Search for the cell housing the specified text and yield its [x, y] center coordinate. 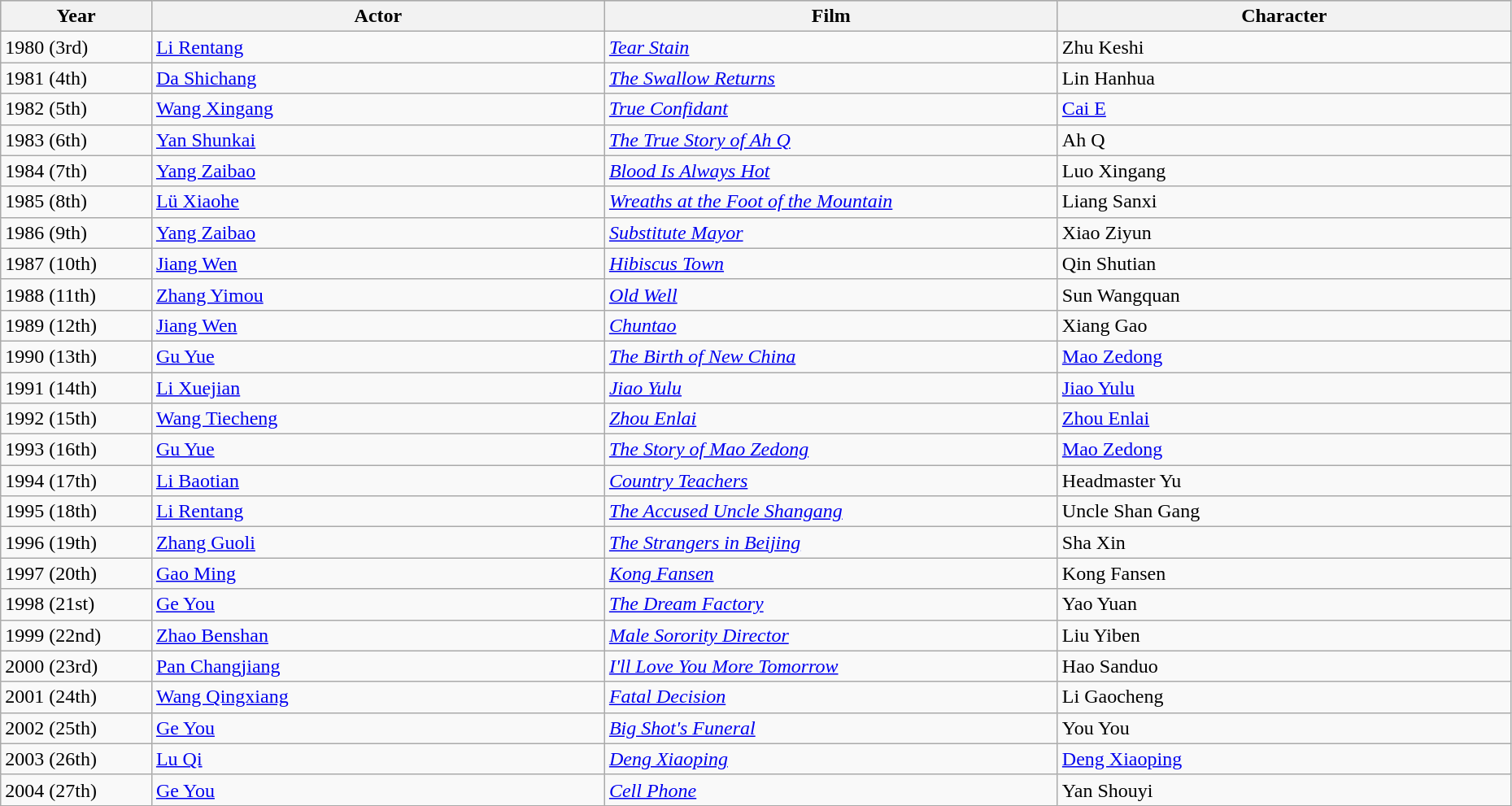
1991 (14th) [76, 388]
Cai E [1283, 109]
Hao Sanduo [1283, 666]
1987 (10th) [76, 264]
Character [1283, 16]
Tear Stain [831, 47]
1994 (17th) [76, 481]
1998 (21st) [76, 604]
Liang Sanxi [1283, 202]
2002 (25th) [76, 728]
2004 (27th) [76, 790]
1999 (22nd) [76, 635]
Headmaster Yu [1283, 481]
Hibiscus Town [831, 264]
Zhao Benshan [377, 635]
Wang Tiecheng [377, 419]
Lin Hanhua [1283, 78]
2001 (24th) [76, 697]
The Dream Factory [831, 604]
Gao Ming [377, 573]
Actor [377, 16]
1993 (16th) [76, 450]
Film [831, 16]
1983 (6th) [76, 140]
2000 (23rd) [76, 666]
1985 (8th) [76, 202]
The Strangers in Beijing [831, 542]
Pan Changjiang [377, 666]
Substitute Mayor [831, 233]
Zhang Guoli [377, 542]
Li Gaocheng [1283, 697]
Cell Phone [831, 790]
You You [1283, 728]
Zhu Keshi [1283, 47]
Ah Q [1283, 140]
1989 (12th) [76, 325]
Wang Xingang [377, 109]
1996 (19th) [76, 542]
Year [76, 16]
The Accused Uncle Shangang [831, 512]
Yan Shunkai [377, 140]
1984 (7th) [76, 171]
The Birth of New China [831, 356]
Sun Wangquan [1283, 294]
True Confidant [831, 109]
Lu Qi [377, 759]
The True Story of Ah Q [831, 140]
1992 (15th) [76, 419]
Big Shot's Funeral [831, 728]
1981 (4th) [76, 78]
1980 (3rd) [76, 47]
Sha Xin [1283, 542]
Luo Xingang [1283, 171]
Chuntao [831, 325]
Zhang Yimou [377, 294]
Old Well [831, 294]
Uncle Shan Gang [1283, 512]
2003 (26th) [76, 759]
1990 (13th) [76, 356]
Xiao Ziyun [1283, 233]
1997 (20th) [76, 573]
Fatal Decision [831, 697]
Wang Qingxiang [377, 697]
Lü Xiaohe [377, 202]
1986 (9th) [76, 233]
Country Teachers [831, 481]
Male Sorority Director [831, 635]
Wreaths at the Foot of the Mountain [831, 202]
I'll Love You More Tomorrow [831, 666]
1995 (18th) [76, 512]
Liu Yiben [1283, 635]
1988 (11th) [76, 294]
Yan Shouyi [1283, 790]
1982 (5th) [76, 109]
The Swallow Returns [831, 78]
Blood Is Always Hot [831, 171]
Yao Yuan [1283, 604]
Qin Shutian [1283, 264]
Li Baotian [377, 481]
The Story of Mao Zedong [831, 450]
Xiang Gao [1283, 325]
Li Xuejian [377, 388]
Da Shichang [377, 78]
